Output the (x, y) coordinate of the center of the cell containing the given text.  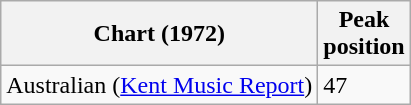
Chart (1972) (160, 34)
Peakposition (364, 34)
Australian (Kent Music Report) (160, 85)
47 (364, 85)
